Return the [x, y] coordinate for the center point of the cell that contains the specified text.  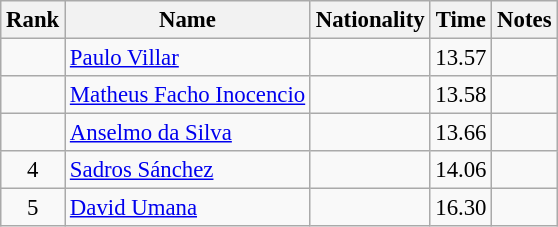
13.57 [461, 58]
Anselmo da Silva [188, 133]
Paulo Villar [188, 58]
13.66 [461, 133]
Rank [33, 20]
13.58 [461, 95]
Matheus Facho Inocencio [188, 95]
Name [188, 20]
David Umana [188, 208]
14.06 [461, 170]
Notes [524, 20]
4 [33, 170]
Sadros Sánchez [188, 170]
Time [461, 20]
Nationality [370, 20]
16.30 [461, 208]
5 [33, 208]
